Find where the given text appears and provide that cell's center as [X, Y] coordinate. 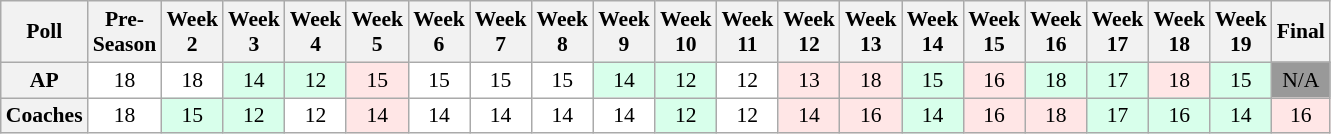
Week19 [1241, 32]
13 [809, 80]
Coaches [44, 116]
Week13 [871, 32]
AP [44, 80]
Poll [44, 32]
Pre-Season [125, 32]
Week16 [1056, 32]
Week17 [1118, 32]
Final [1301, 32]
Week7 [501, 32]
Week2 [192, 32]
Week15 [994, 32]
Week5 [377, 32]
Week9 [624, 32]
Week4 [316, 32]
Week8 [562, 32]
Week18 [1179, 32]
Week6 [439, 32]
Week11 [748, 32]
N/A [1301, 80]
Week3 [254, 32]
Week12 [809, 32]
Week10 [686, 32]
Week14 [933, 32]
